Determine the (X, Y) coordinate at the center of the cell enclosing the given text.  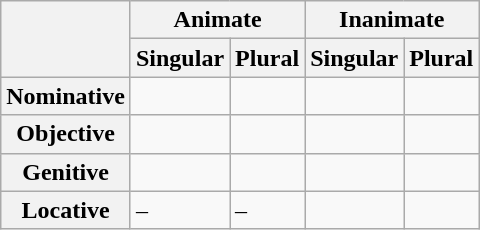
Inanimate (392, 20)
Animate (217, 20)
Genitive (66, 172)
Nominative (66, 96)
Locative (66, 210)
Objective (66, 134)
